Provide the [X, Y] coordinate of the cell's center where the given text is located.  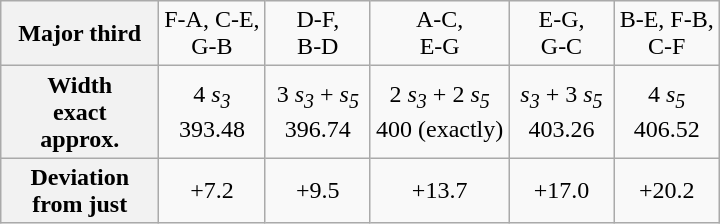
+7.2 [212, 190]
+17.0 [562, 190]
Widthexactapprox. [80, 112]
+9.5 [318, 190]
E-G,G-C [562, 34]
4 s5 406.52 [666, 112]
2 s3 + 2 s5 400 (exactly) [439, 112]
+20.2 [666, 190]
Deviationfrom just [80, 190]
D-F, B-D [318, 34]
Major third [80, 34]
4 s3 393.48 [212, 112]
F-A, C-E,G-B [212, 34]
B-E, F-B, C-F [666, 34]
A-C,E-G [439, 34]
3 s3 + s5 396.74 [318, 112]
+13.7 [439, 190]
s3 + 3 s5 403.26 [562, 112]
